Locate the cell with the specified text and output its [X, Y] center coordinate. 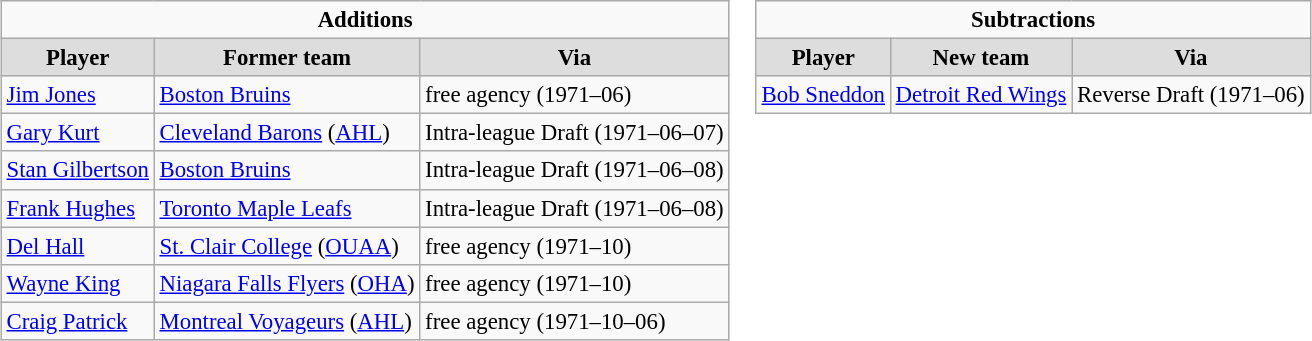
Del Hall [78, 246]
Niagara Falls Flyers (OHA) [287, 283]
Detroit Red Wings [980, 95]
Montreal Voyageurs (AHL) [287, 321]
Intra-league Draft (1971–06–07) [574, 133]
Stan Gilbertson [78, 170]
New team [980, 58]
free agency (1971–10–06) [574, 321]
Reverse Draft (1971–06) [1191, 95]
Craig Patrick [78, 321]
Former team [287, 58]
Gary Kurt [78, 133]
free agency (1971–06) [574, 95]
St. Clair College (OUAA) [287, 246]
Toronto Maple Leafs [287, 208]
Additions [365, 20]
Frank Hughes [78, 208]
Bob Sneddon [823, 95]
Jim Jones [78, 95]
Cleveland Barons (AHL) [287, 133]
Wayne King [78, 283]
Subtractions [1033, 20]
